Determine the (x, y) coordinate at the center of the cell enclosing the given text.  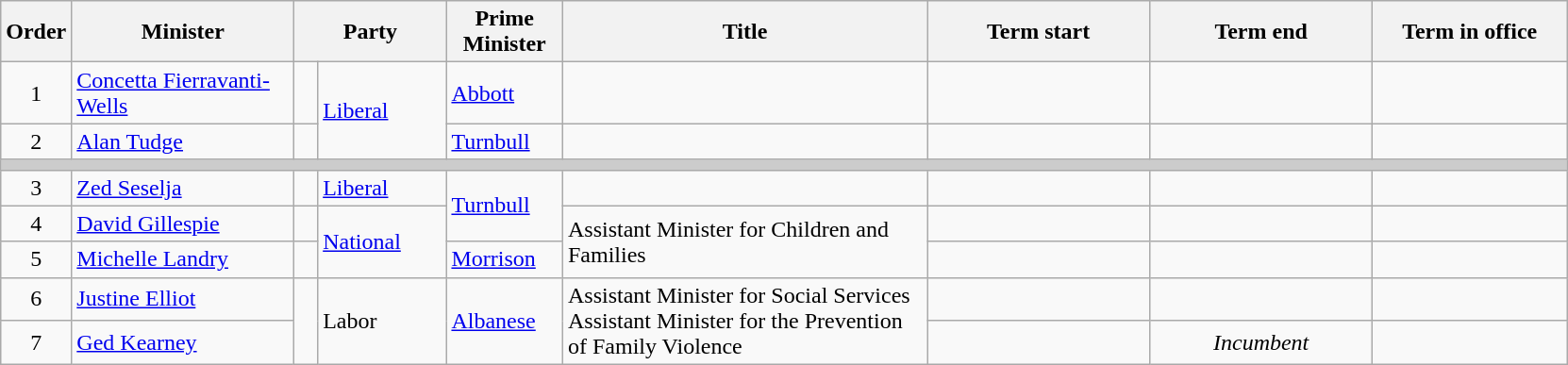
Assistant Minister for Social ServicesAssistant Minister for the Prevention of Family Violence (744, 321)
Justine Elliot (183, 299)
3 (36, 188)
Labor (382, 321)
Assistant Minister for Children and Families (744, 241)
6 (36, 299)
Albanese (505, 321)
Alan Tudge (183, 141)
Term start (1039, 32)
National (382, 241)
7 (36, 342)
Abbott (505, 92)
5 (36, 259)
Minister (183, 32)
Title (744, 32)
4 (36, 224)
David Gillespie (183, 224)
1 (36, 92)
Term end (1261, 32)
2 (36, 141)
Michelle Landry (183, 259)
Zed Seselja (183, 188)
Party (370, 32)
Order (36, 32)
Incumbent (1261, 342)
Term in office (1470, 32)
Concetta Fierravanti-Wells (183, 92)
Prime Minister (505, 32)
Morrison (505, 259)
Ged Kearney (183, 342)
